Search for the cell housing the specified text and yield its [x, y] center coordinate. 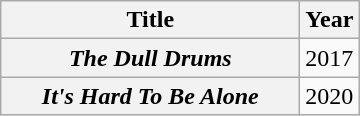
2020 [330, 96]
2017 [330, 58]
Year [330, 20]
Title [150, 20]
It's Hard To Be Alone [150, 96]
The Dull Drums [150, 58]
